Extract the (x, y) coordinate from the center of the cell holding the provided text.  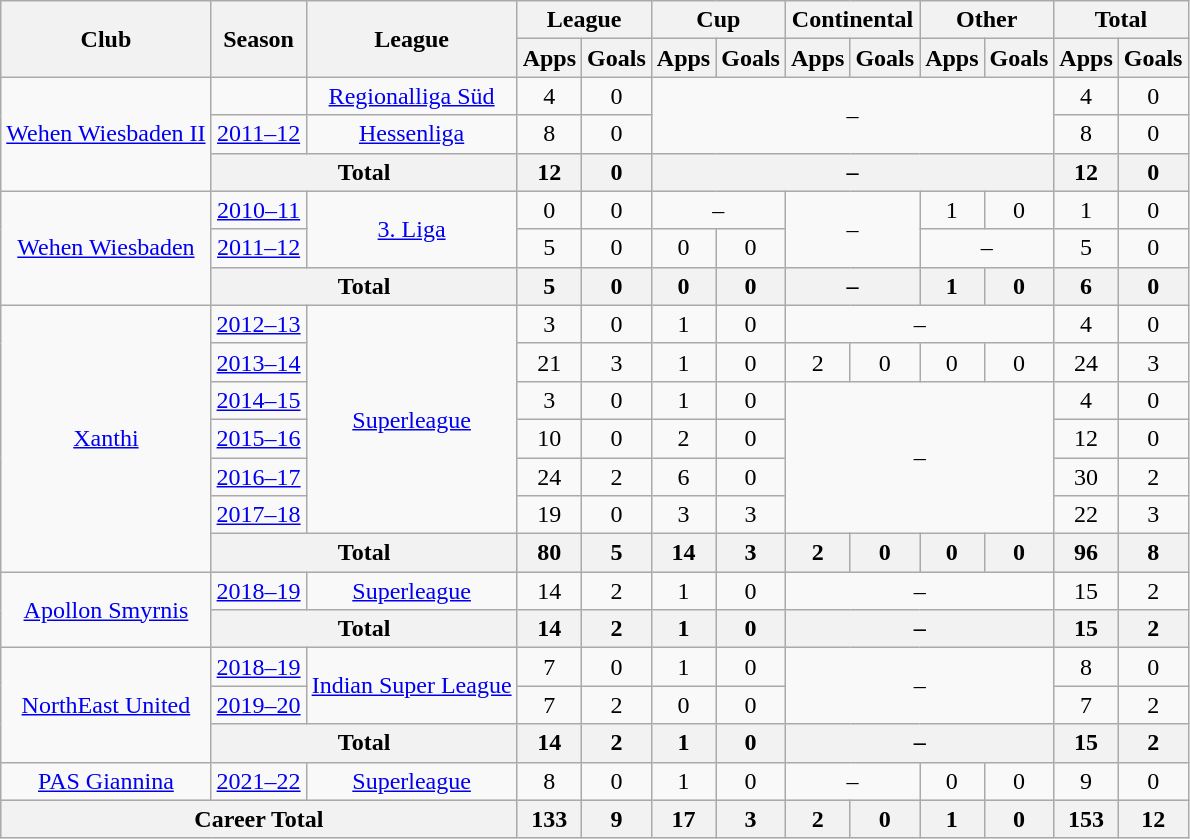
2012–13 (258, 324)
10 (549, 438)
Hessenliga (412, 134)
Wehen Wiesbaden II (106, 134)
Cup (718, 20)
2019–20 (258, 705)
2017–18 (258, 515)
Season (258, 39)
2013–14 (258, 362)
Apollon Smyrnis (106, 610)
Other (987, 20)
153 (1086, 819)
2014–15 (258, 400)
21 (549, 362)
17 (683, 819)
Wehen Wiesbaden (106, 248)
3. Liga (412, 229)
2021–22 (258, 781)
80 (549, 553)
Continental (852, 20)
22 (1086, 515)
30 (1086, 477)
PAS Giannina (106, 781)
2010–11 (258, 210)
Regionalliga Süd (412, 96)
Club (106, 39)
NorthEast United (106, 705)
Xanthi (106, 438)
Career Total (259, 819)
2015–16 (258, 438)
2016–17 (258, 477)
133 (549, 819)
19 (549, 515)
96 (1086, 553)
Indian Super League (412, 686)
